Determine the (X, Y) coordinate at the center of the cell enclosing the given text.  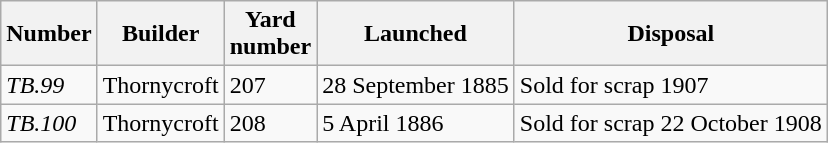
Number (49, 34)
TB.99 (49, 85)
207 (270, 85)
208 (270, 123)
Builder (160, 34)
TB.100 (49, 123)
28 September 1885 (416, 85)
Sold for scrap 1907 (670, 85)
Yardnumber (270, 34)
Sold for scrap 22 October 1908 (670, 123)
Launched (416, 34)
Disposal (670, 34)
5 April 1886 (416, 123)
